Output the (x, y) coordinate of the center of the cell containing the given text.  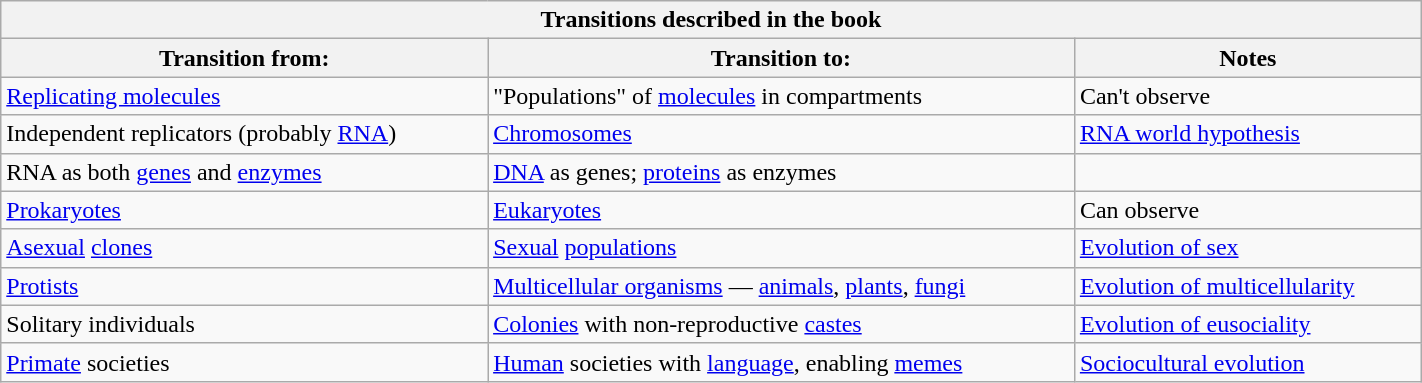
Multicellular organisms — animals, plants, fungi (782, 286)
Solitary individuals (244, 324)
RNA world hypothesis (1248, 134)
"Populations" of molecules in compartments (782, 96)
Transition from: (244, 58)
Evolution of sex (1248, 248)
DNA as genes; proteins as enzymes (782, 172)
Replicating molecules (244, 96)
Primate societies (244, 362)
Chromosomes (782, 134)
Can't observe (1248, 96)
Sociocultural evolution (1248, 362)
Prokaryotes (244, 210)
Evolution of multicellularity (1248, 286)
Colonies with non-reproductive castes (782, 324)
Asexual clones (244, 248)
Eukaryotes (782, 210)
Independent replicators (probably RNA) (244, 134)
Human societies with language, enabling memes (782, 362)
Transition to: (782, 58)
Evolution of eusociality (1248, 324)
Notes (1248, 58)
Protists (244, 286)
Can observe (1248, 210)
Transitions described in the book (711, 20)
RNA as both genes and enzymes (244, 172)
Sexual populations (782, 248)
